Pinpoint the cell where the given text exists, returning its [x, y] midpoint coordinate. 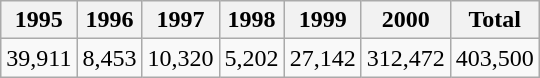
1998 [252, 20]
Total [494, 20]
1999 [322, 20]
312,472 [406, 58]
27,142 [322, 58]
1995 [39, 20]
403,500 [494, 58]
10,320 [180, 58]
2000 [406, 20]
39,911 [39, 58]
5,202 [252, 58]
1997 [180, 20]
8,453 [110, 58]
1996 [110, 20]
